Scan for the cell matching the given text and deliver its (x, y) coordinate at center. 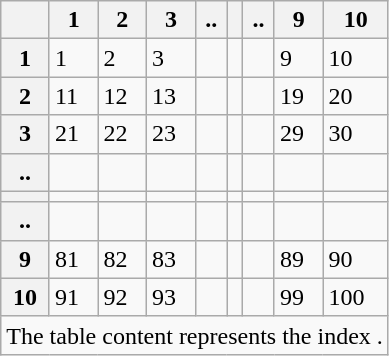
83 (172, 259)
93 (172, 297)
92 (122, 297)
90 (356, 259)
91 (74, 297)
81 (74, 259)
12 (122, 96)
19 (298, 96)
13 (172, 96)
82 (122, 259)
23 (172, 134)
30 (356, 134)
21 (74, 134)
11 (74, 96)
29 (298, 134)
20 (356, 96)
89 (298, 259)
100 (356, 297)
22 (122, 134)
99 (298, 297)
The table content represents the index . (195, 335)
